Locate the cell with the specified text and output its [X, Y] center coordinate. 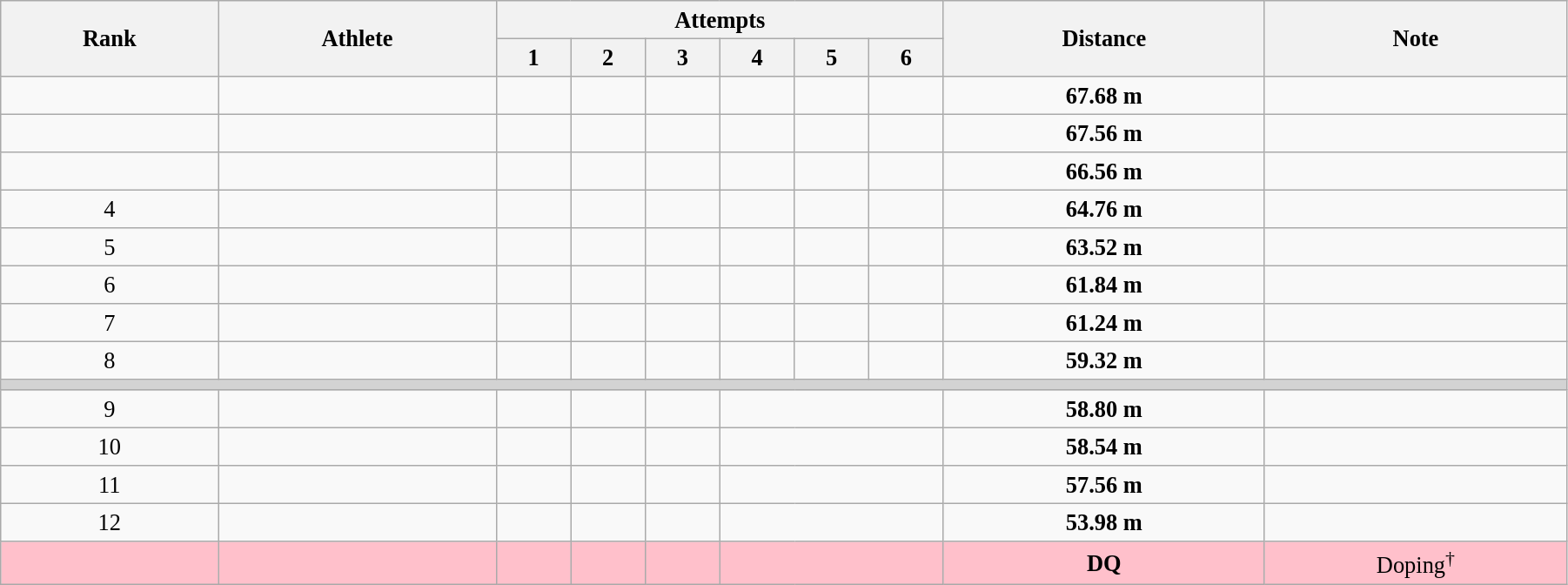
Attempts [720, 19]
DQ [1103, 562]
12 [110, 522]
Doping† [1415, 562]
11 [110, 485]
Distance [1103, 38]
67.68 m [1103, 95]
Athlete [357, 38]
57.56 m [1103, 485]
67.56 m [1103, 133]
63.52 m [1103, 247]
58.80 m [1103, 409]
Note [1415, 38]
10 [110, 447]
Rank [110, 38]
59.32 m [1103, 360]
9 [110, 409]
66.56 m [1103, 171]
3 [683, 57]
7 [110, 323]
61.24 m [1103, 323]
53.98 m [1103, 522]
61.84 m [1103, 285]
58.54 m [1103, 447]
1 [533, 57]
64.76 m [1103, 209]
8 [110, 360]
2 [608, 57]
